For the text-containing cell, return its midpoint in (x, y) coordinate format. 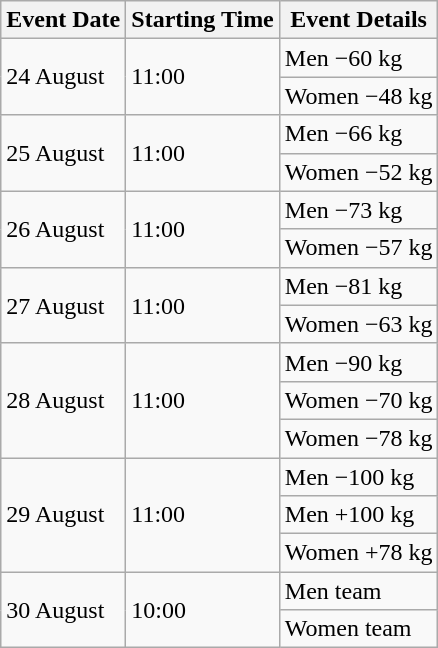
Women −57 kg (358, 248)
29 August (64, 515)
24 August (64, 77)
Men −81 kg (358, 286)
Women team (358, 629)
Event Details (358, 20)
Men −60 kg (358, 58)
30 August (64, 610)
26 August (64, 229)
Women −63 kg (358, 324)
Men +100 kg (358, 515)
10:00 (203, 610)
Men −100 kg (358, 477)
28 August (64, 400)
25 August (64, 153)
Women −52 kg (358, 172)
Women +78 kg (358, 553)
Men team (358, 591)
27 August (64, 305)
Women −78 kg (358, 438)
Starting Time (203, 20)
Men −90 kg (358, 362)
Men −66 kg (358, 134)
Women −70 kg (358, 400)
Event Date (64, 20)
Men −73 kg (358, 210)
Women −48 kg (358, 96)
